Return the (x, y) coordinate for the center point of the cell that contains the specified text.  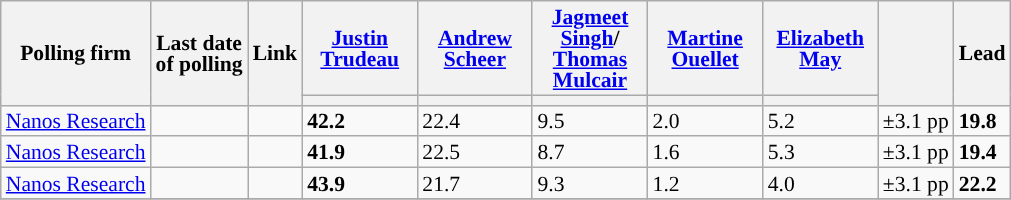
22.4 (474, 120)
Justin Trudeau (360, 48)
Jagmeet Singh/Thomas Mulcair (590, 48)
Elizabeth May (820, 48)
43.9 (360, 184)
Martine Ouellet (706, 48)
4.0 (820, 184)
42.2 (360, 120)
9.5 (590, 120)
22.2 (982, 184)
9.3 (590, 184)
1.2 (706, 184)
Andrew Scheer (474, 48)
41.9 (360, 152)
1.6 (706, 152)
8.7 (590, 152)
19.4 (982, 152)
2.0 (706, 120)
21.7 (474, 184)
Lead (982, 53)
Polling firm (76, 53)
19.8 (982, 120)
5.2 (820, 120)
Last dateof polling (200, 53)
Link (276, 53)
22.5 (474, 152)
5.3 (820, 152)
